Find where the given text appears and provide that cell's center as (x, y) coordinate. 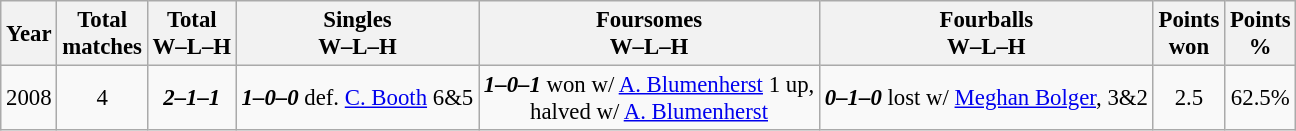
4 (102, 98)
Totalmatches (102, 34)
FoursomesW–L–H (650, 34)
Points% (1260, 34)
62.5% (1260, 98)
1–0–1 won w/ A. Blumenherst 1 up,halved w/ A. Blumenherst (650, 98)
2.5 (1188, 98)
SinglesW–L–H (357, 34)
2–1–1 (192, 98)
FourballsW–L–H (987, 34)
Year (29, 34)
Pointswon (1188, 34)
2008 (29, 98)
1–0–0 def. C. Booth 6&5 (357, 98)
TotalW–L–H (192, 34)
0–1–0 lost w/ Meghan Bolger, 3&2 (987, 98)
